For the text-containing cell, return its midpoint in [x, y] coordinate format. 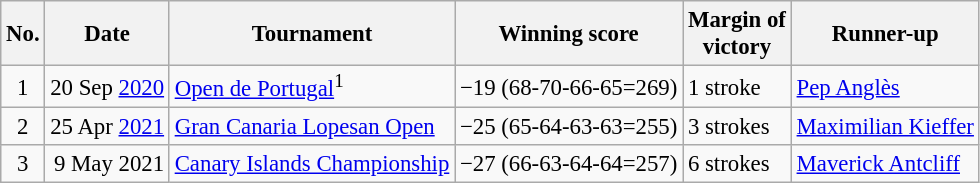
1 stroke [738, 87]
Maximilian Kieffer [885, 127]
Date [107, 34]
−25 (65-64-63-63=255) [569, 127]
9 May 2021 [107, 164]
Maverick Antcliff [885, 164]
Pep Anglès [885, 87]
25 Apr 2021 [107, 127]
2 [23, 127]
Tournament [312, 34]
−19 (68-70-66-65=269) [569, 87]
Margin ofvictory [738, 34]
Winning score [569, 34]
Runner-up [885, 34]
Canary Islands Championship [312, 164]
6 strokes [738, 164]
3 [23, 164]
3 strokes [738, 127]
Gran Canaria Lopesan Open [312, 127]
1 [23, 87]
No. [23, 34]
20 Sep 2020 [107, 87]
Open de Portugal1 [312, 87]
−27 (66-63-64-64=257) [569, 164]
